For the text-containing cell, return its midpoint in [X, Y] coordinate format. 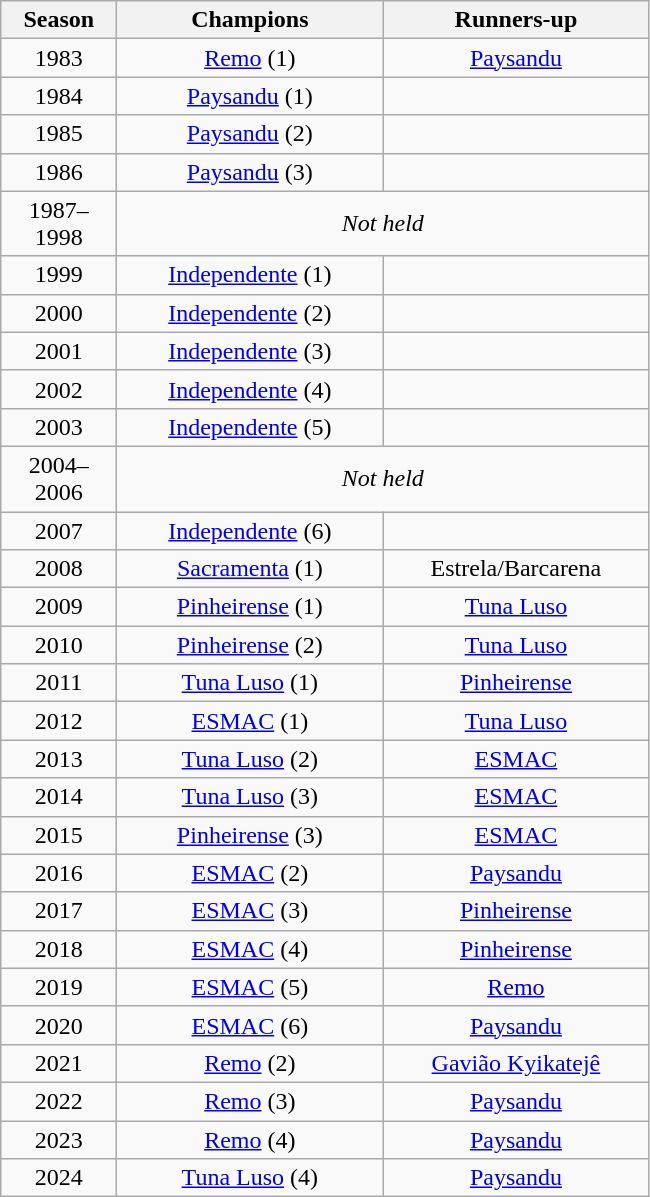
Pinheirense (1) [250, 607]
2012 [59, 721]
2007 [59, 531]
Independente (3) [250, 351]
2008 [59, 569]
1986 [59, 172]
Remo (2) [250, 1063]
Paysandu (3) [250, 172]
Tuna Luso (3) [250, 797]
Tuna Luso (1) [250, 683]
Remo (3) [250, 1101]
ESMAC (4) [250, 949]
2016 [59, 873]
2010 [59, 645]
1985 [59, 134]
1983 [59, 58]
Independente (1) [250, 275]
2022 [59, 1101]
2015 [59, 835]
Pinheirense (3) [250, 835]
Runners-up [516, 20]
1984 [59, 96]
Independente (4) [250, 389]
ESMAC (5) [250, 987]
Paysandu (1) [250, 96]
Paysandu (2) [250, 134]
Champions [250, 20]
2019 [59, 987]
ESMAC (3) [250, 911]
2020 [59, 1025]
Remo (1) [250, 58]
2013 [59, 759]
Season [59, 20]
ESMAC (2) [250, 873]
Estrela/Barcarena [516, 569]
Independente (2) [250, 313]
2024 [59, 1178]
Tuna Luso (4) [250, 1178]
1987–1998 [59, 224]
Pinheirense (2) [250, 645]
2018 [59, 949]
2023 [59, 1139]
2001 [59, 351]
Sacramenta (1) [250, 569]
Tuna Luso (2) [250, 759]
ESMAC (1) [250, 721]
2004–2006 [59, 478]
ESMAC (6) [250, 1025]
2017 [59, 911]
2011 [59, 683]
Independente (6) [250, 531]
1999 [59, 275]
Independente (5) [250, 427]
2021 [59, 1063]
Gavião Kyikatejê [516, 1063]
2009 [59, 607]
2003 [59, 427]
Remo (4) [250, 1139]
2002 [59, 389]
2000 [59, 313]
2014 [59, 797]
Remo [516, 987]
